For the text-containing cell, return its midpoint in [X, Y] coordinate format. 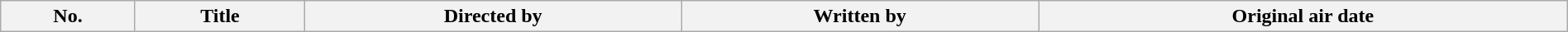
Directed by [493, 16]
Written by [860, 16]
Title [220, 16]
Original air date [1303, 16]
No. [68, 16]
